Search for the cell housing the specified text and yield its (x, y) center coordinate. 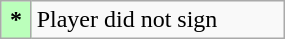
* (16, 20)
Player did not sign (158, 20)
